Determine the [X, Y] coordinate at the center of the cell enclosing the given text.  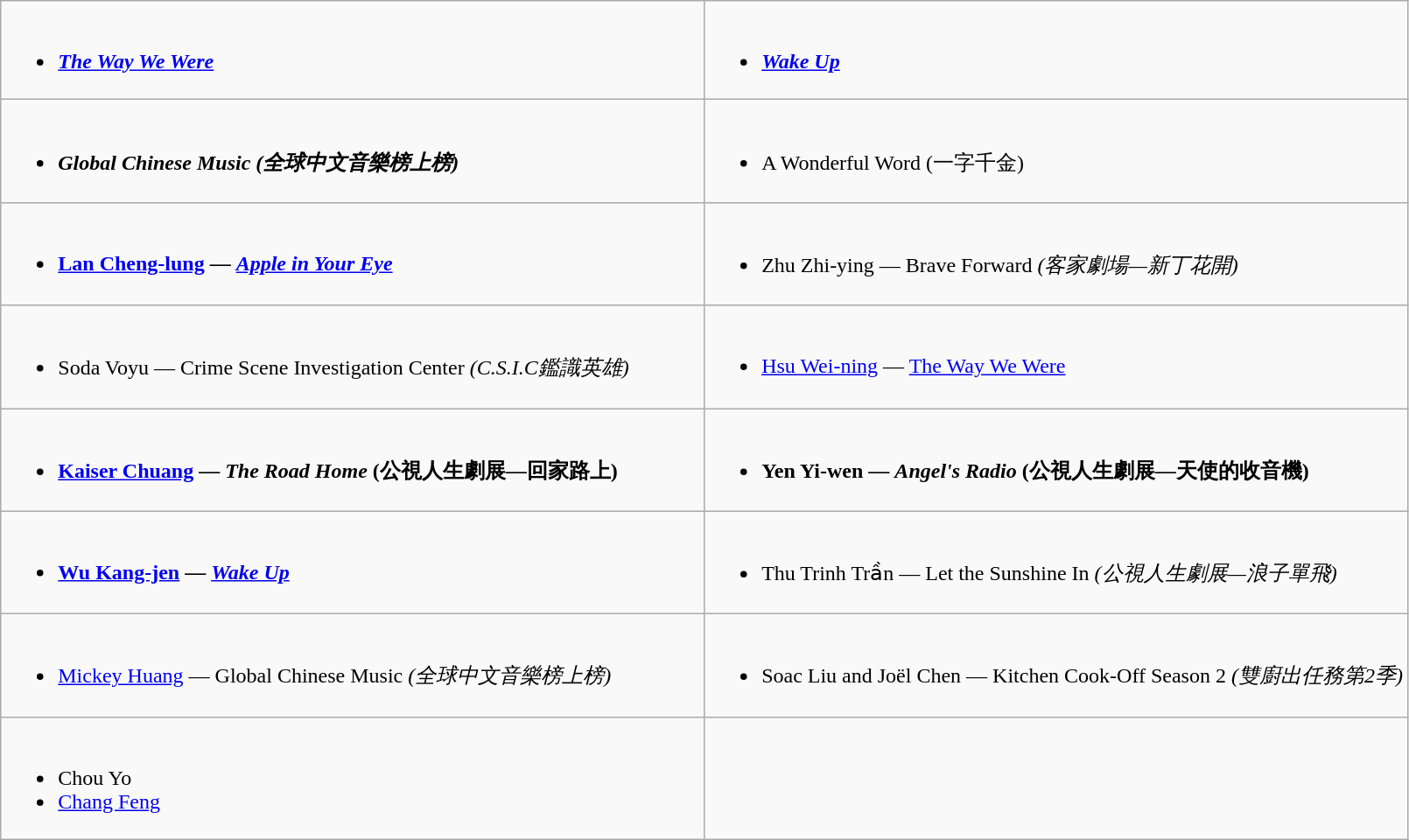
Soac Liu and Joël Chen — Kitchen Cook-Off Season 2 (雙廚出任務第2季) [1056, 666]
Lan Cheng-lung — Apple in Your Eye [353, 254]
Global Chinese Music (全球中文音樂榜上榜) [353, 151]
Thu Trinh Trần — Let the Sunshine In (公視人生劇展—浪子單飛) [1056, 563]
Hsu Wei-ning — The Way We Were [1056, 357]
The Way We Were [353, 51]
Kaiser Chuang — The Road Home (公視人生劇展—回家路上) [353, 459]
Wu Kang-jen — Wake Up [353, 563]
Wake Up [1056, 51]
Zhu Zhi-ying — Brave Forward (客家劇場—新丁花開) [1056, 254]
A Wonderful Word (一字千金) [1056, 151]
Mickey Huang — Global Chinese Music (全球中文音樂榜上榜) [353, 666]
Chou YoChang Feng [353, 778]
Yen Yi-wen — Angel's Radio (公視人生劇展—天使的收音機) [1056, 459]
Soda Voyu — Crime Scene Investigation Center (C.S.I.C鑑識英雄) [353, 357]
